Provide the (X, Y) coordinate of the cell's center where the given text is located.  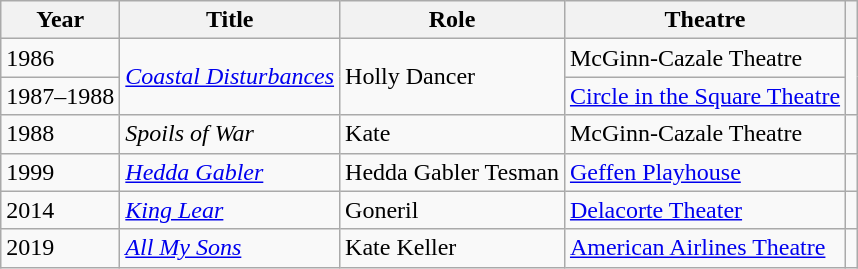
Hedda Gabler Tesman (452, 172)
1986 (60, 58)
Circle in the Square Theatre (704, 96)
Kate (452, 134)
Goneril (452, 210)
Coastal Disturbances (230, 77)
Hedda Gabler (230, 172)
1988 (60, 134)
Title (230, 20)
All My Sons (230, 248)
2014 (60, 210)
Role (452, 20)
Theatre (704, 20)
Delacorte Theater (704, 210)
2019 (60, 248)
Spoils of War (230, 134)
King Lear (230, 210)
Kate Keller (452, 248)
Geffen Playhouse (704, 172)
Year (60, 20)
Holly Dancer (452, 77)
American Airlines Theatre (704, 248)
1987–1988 (60, 96)
1999 (60, 172)
